Search for the cell housing the specified text and yield its (x, y) center coordinate. 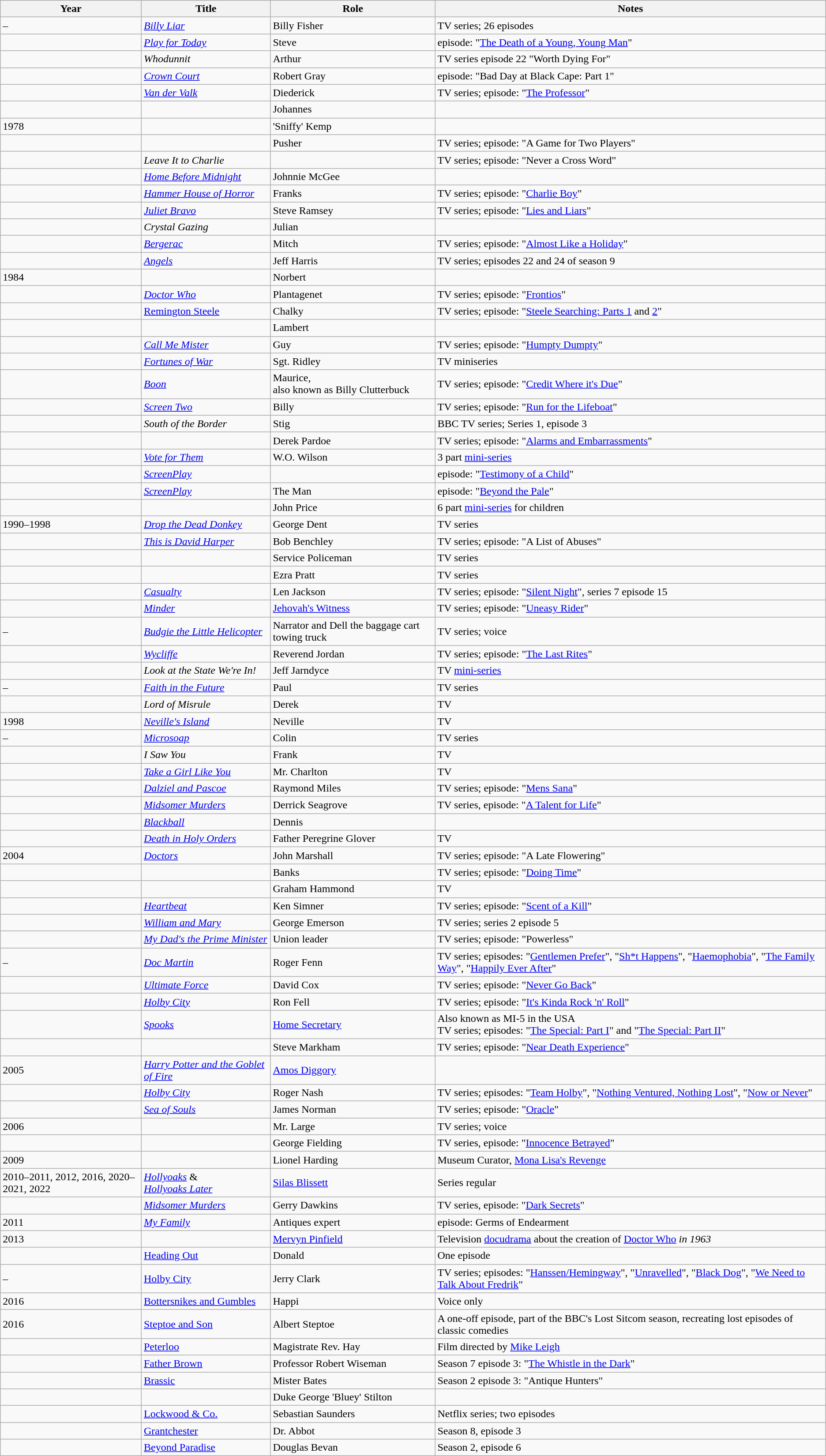
Crystal Gazing (206, 227)
Spooks (206, 1024)
1978 (71, 126)
Douglas Bevan (353, 1448)
Season 2, episode 6 (630, 1448)
TV series; episode: "Powerless" (630, 939)
TV series; episode: "Credit Where it's Due" (630, 384)
Film directed by Mike Leigh (630, 1347)
Lord of Misrule (206, 704)
Neville's Island (206, 721)
episode: "Beyond the Pale" (630, 491)
Frank (353, 754)
TV mini-series (630, 671)
David Cox (353, 985)
TV series; episode: "Alarms and Embarrassments" (630, 440)
2004 (71, 856)
Minder (206, 608)
Mister Bates (353, 1381)
Look at the State We're In! (206, 671)
Museum Curator, Mona Lisa's Revenge (630, 1160)
episode: "Bad Day at Black Cape: Part 1" (630, 76)
TV series; 26 episodes (630, 26)
1984 (71, 278)
Heartbeat (206, 906)
TV series; episode: "Doing Time" (630, 872)
Season 8, episode 3 (630, 1431)
TV series; episodes: "Gentlemen Prefer", "Sh*t Happens", "Haemophobia", "The Family Way", "Happily Ever After" (630, 962)
Bottersnikes and Gumbles (206, 1301)
TV series; episodes: "Team Holby", "Nothing Ventured, Nothing Lost", "Now or Never" (630, 1093)
Whodunnit (206, 59)
TV series; episode: "The Last Rites" (630, 654)
Billy (353, 407)
TV series; episode: "Silent Night", series 7 episode 15 (630, 592)
TV series, episode: "Dark Secrets" (630, 1205)
Stig (353, 424)
TV series; episode: "Almost Like a Holiday" (630, 244)
Crown Court (206, 76)
2009 (71, 1160)
Derek Pardoe (353, 440)
Death in Holy Orders (206, 839)
TV series; episode: "A Game for Two Players" (630, 143)
Season 7 episode 3: "The Whistle in the Dark" (630, 1363)
Paul (353, 687)
Mr. Large (353, 1126)
Norbert (353, 278)
TV series; episodes 22 and 24 of season 9 (630, 261)
Season 2 episode 3: "Antique Hunters" (630, 1381)
Series regular (630, 1182)
Heading Out (206, 1256)
Antiques expert (353, 1222)
Jeff Harris (353, 261)
Derrick Seagrove (353, 805)
3 part mini-series (630, 457)
Union leader (353, 939)
TV miniseries (630, 361)
Diederick (353, 93)
TV series; episode: "Never Go Back" (630, 985)
Brassic (206, 1381)
TV series; episode: "Never a Cross Word" (630, 160)
Donald (353, 1256)
Johannes (353, 109)
Father Brown (206, 1363)
2013 (71, 1239)
2010–2011, 2012, 2016, 2020–2021, 2022 (71, 1182)
Dalziel and Pascoe (206, 788)
Netflix series; two episodes (630, 1414)
George Emerson (353, 923)
The Man (353, 491)
BBC TV series; Series 1, episode 3 (630, 424)
TV series; episode: "Near Death Experience" (630, 1047)
Harry Potter and the Goblet of Fire (206, 1069)
Beyond Paradise (206, 1448)
TV series; episode: "It's Kinda Rock 'n' Roll" (630, 1002)
Angels (206, 261)
Professor Robert Wiseman (353, 1363)
'Sniffy' Kemp (353, 126)
Van der Valk (206, 93)
Jerry Clark (353, 1279)
William and Mary (206, 923)
Lionel Harding (353, 1160)
John Marshall (353, 856)
TV series; episode: "A Late Flowering" (630, 856)
Julian (353, 227)
Doc Martin (206, 962)
2011 (71, 1222)
Graham Hammond (353, 889)
Bergerac (206, 244)
TV series; episode: "Frontios" (630, 294)
Steve Ramsey (353, 210)
episode: Germs of Endearment (630, 1222)
Call Me Mister (206, 345)
episode: "Testimony of a Child" (630, 474)
Ron Fell (353, 1002)
TV series; episode: "Charlie Boy" (630, 193)
Ultimate Force (206, 985)
Ezra Pratt (353, 575)
1998 (71, 721)
TV series; episode: "Humpty Dumpty" (630, 345)
Doctor Who (206, 294)
TV series; episode: "Scent of a Kill" (630, 906)
6 part mini-series for children (630, 508)
Albert Steptoe (353, 1324)
Robert Gray (353, 76)
W.O. Wilson (353, 457)
Hollyoaks & Hollyoaks Later (206, 1182)
Billy Fisher (353, 26)
Wycliffe (206, 654)
Johnnie McGee (353, 176)
TV series; episode: "Mens Sana" (630, 788)
Grantchester (206, 1431)
My Dad's the Prime Minister (206, 939)
Television docudrama about the creation of Doctor Who in 1963 (630, 1239)
Dennis (353, 822)
TV series; series 2 episode 5 (630, 923)
Steptoe and Son (206, 1324)
Dr. Abbot (353, 1431)
Gerry Dawkins (353, 1205)
Banks (353, 872)
This is David Harper (206, 541)
Sebastian Saunders (353, 1414)
TV series episode 22 "Worth Dying For" (630, 59)
Take a Girl Like You (206, 772)
TV series; episodes: "Hanssen/Hemingway", "Unravelled", "Black Dog", "We Need to Talk About Fredrik" (630, 1279)
George Fielding (353, 1143)
episode: "The Death of a Young, Young Man" (630, 42)
Lockwood & Co. (206, 1414)
A one-off episode, part of the BBC's Lost Sitcom season, recreating lost episodes of classic comedies (630, 1324)
Sea of Souls (206, 1110)
Home Before Midnight (206, 176)
TV series; episode: "Oracle" (630, 1110)
Roger Nash (353, 1093)
TV series; episode: "Run for the Lifeboat" (630, 407)
Vote for Them (206, 457)
Ken Simner (353, 906)
Derek (353, 704)
Steve (353, 42)
Role (353, 9)
Play for Today (206, 42)
Peterloo (206, 1347)
Microsoap (206, 738)
TV series, episode: "Innocence Betrayed" (630, 1143)
TV series; episode: "Uneasy Rider" (630, 608)
Juliet Bravo (206, 210)
Service Policeman (353, 558)
John Price (353, 508)
Fortunes of War (206, 361)
Neville (353, 721)
Doctors (206, 856)
Raymond Miles (353, 788)
Colin (353, 738)
Title (206, 9)
Leave It to Charlie (206, 160)
Roger Fenn (353, 962)
Bob Benchley (353, 541)
James Norman (353, 1110)
Mervyn Pinfield (353, 1239)
I Saw You (206, 754)
Year (71, 9)
Chalky (353, 311)
Lambert (353, 328)
Magistrate Rev. Hay (353, 1347)
TV series, episode: "A Talent for Life" (630, 805)
Maurice, also known as Billy Clutterbuck (353, 384)
TV series; episode: "Lies and Liars" (630, 210)
Duke George 'Bluey' Stilton (353, 1397)
Narrator and Dell the baggage cart towing truck (353, 631)
My Family (206, 1222)
Voice only (630, 1301)
TV series; episode: "The Professor" (630, 93)
Drop the Dead Donkey (206, 525)
Amos Diggory (353, 1069)
Steve Markham (353, 1047)
South of the Border (206, 424)
Hammer House of Horror (206, 193)
Arthur (353, 59)
Len Jackson (353, 592)
Jehovah's Witness (353, 608)
1990–1998 (71, 525)
2006 (71, 1126)
Faith in the Future (206, 687)
Jeff Jarndyce (353, 671)
TV series; episode: "A List of Abuses" (630, 541)
2005 (71, 1069)
Budgie the Little Helicopter (206, 631)
Franks (353, 193)
Reverend Jordan (353, 654)
Casualty (206, 592)
TV series; episode: "Steele Searching: Parts 1 and 2" (630, 311)
One episode (630, 1256)
Billy Liar (206, 26)
Mitch (353, 244)
Home Secretary (353, 1024)
Sgt. Ridley (353, 361)
Boon (206, 384)
Screen Two (206, 407)
Mr. Charlton (353, 772)
George Dent (353, 525)
Father Peregrine Glover (353, 839)
Pusher (353, 143)
Plantagenet (353, 294)
Also known as MI-5 in the USATV series; episodes: "The Special: Part I" and "The Special: Part II" (630, 1024)
Silas Blissett (353, 1182)
Notes (630, 9)
Remington Steele (206, 311)
Guy (353, 345)
Blackball (206, 822)
Happi (353, 1301)
